Output the [x, y] coordinate of the center of the cell containing the given text.  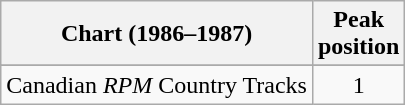
Peakposition [358, 34]
Chart (1986–1987) [157, 34]
1 [358, 85]
Canadian RPM Country Tracks [157, 85]
